Search for the cell housing the specified text and yield its (x, y) center coordinate. 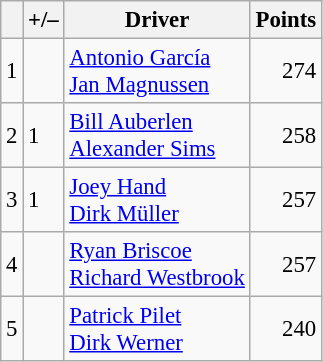
240 (286, 330)
274 (286, 72)
Ryan Briscoe Richard Westbrook (157, 264)
3 (12, 200)
4 (12, 264)
+/– (44, 20)
Points (286, 20)
Joey Hand Dirk Müller (157, 200)
5 (12, 330)
258 (286, 136)
Patrick Pilet Dirk Werner (157, 330)
2 (12, 136)
Bill Auberlen Alexander Sims (157, 136)
Driver (157, 20)
Antonio García Jan Magnussen (157, 72)
